Pinpoint the cell where the given text exists, returning its (X, Y) midpoint coordinate. 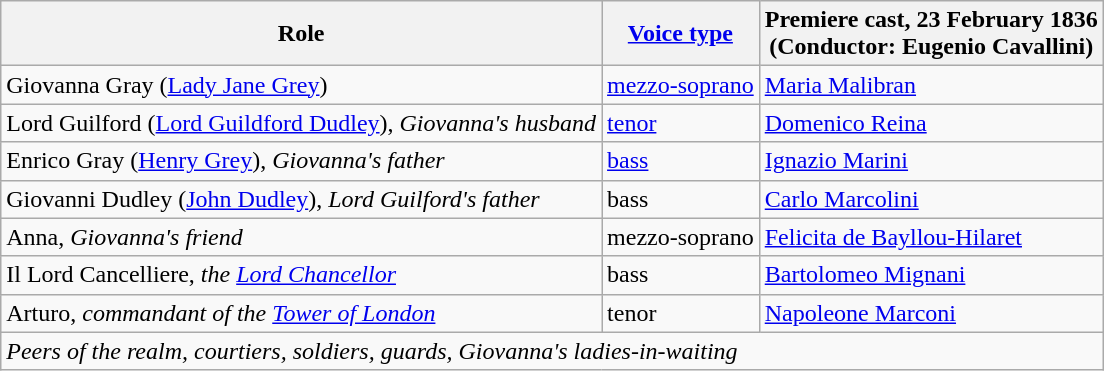
Role (302, 34)
Napoleone Marconi (931, 313)
Bartolomeo Mignani (931, 275)
Lord Guilford (Lord Guildford Dudley), Giovanna's husband (302, 123)
Carlo Marcolini (931, 199)
Felicita de Bayllou-Hilaret (931, 237)
Voice type (681, 34)
Arturo, commandant of the Tower of London (302, 313)
Domenico Reina (931, 123)
Enrico Gray (Henry Grey), Giovanna's father (302, 161)
Maria Malibran (931, 85)
Premiere cast, 23 February 1836(Conductor: Eugenio Cavallini) (931, 34)
Il Lord Cancelliere, the Lord Chancellor (302, 275)
Peers of the realm, courtiers, soldiers, guards, Giovanna's ladies-in-waiting (552, 351)
Anna, Giovanna's friend (302, 237)
Ignazio Marini (931, 161)
Giovanni Dudley (John Dudley), Lord Guilford's father (302, 199)
Giovanna Gray (Lady Jane Grey) (302, 85)
